Determine the (x, y) coordinate at the center of the cell enclosing the given text.  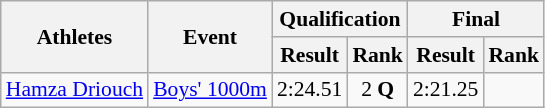
Athletes (74, 36)
Hamza Driouch (74, 90)
Event (210, 36)
2:21.25 (446, 90)
Final (476, 19)
Boys' 1000m (210, 90)
2:24.51 (310, 90)
2 Q (378, 90)
Qualification (340, 19)
